Provide the (x, y) coordinate of the cell's center where the given text is located.  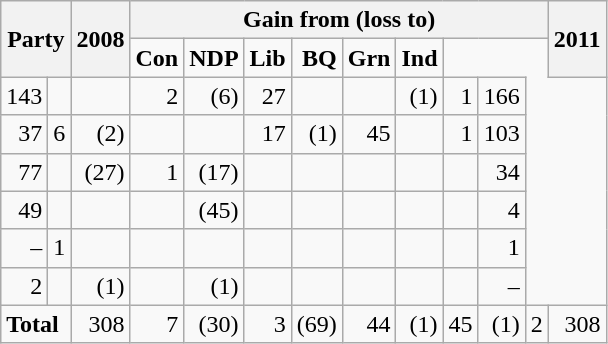
Con (157, 58)
49 (24, 210)
Lib (268, 58)
37 (24, 134)
2008 (100, 39)
143 (24, 96)
(2) (100, 134)
(30) (214, 324)
166 (502, 96)
(45) (214, 210)
(6) (214, 96)
17 (268, 134)
34 (502, 172)
103 (502, 134)
Gain from (loss to) (339, 20)
77 (24, 172)
4 (502, 210)
(69) (316, 324)
Total (36, 324)
Ind (420, 58)
6 (60, 134)
Party (36, 39)
(27) (100, 172)
3 (268, 324)
2011 (577, 39)
(17) (214, 172)
Grn (369, 58)
44 (369, 324)
7 (157, 324)
BQ (316, 58)
27 (268, 96)
NDP (214, 58)
